From the cell containing the given text, extract its center point as [x, y] coordinate. 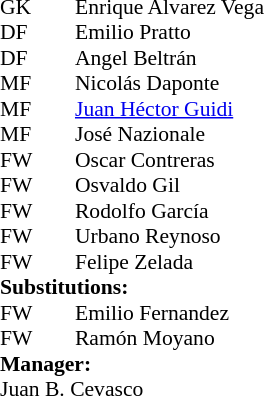
Nicolás Daponte [170, 83]
Manager: [132, 364]
Rodolfo García [170, 211]
Juan Héctor Guidi [170, 109]
Substitutions: [132, 287]
José Nazionale [170, 135]
Osvaldo Gil [170, 185]
Emilio Fernandez [170, 313]
Ramón Moyano [170, 339]
Angel Beltrán [170, 58]
Felipe Zelada [170, 262]
Emilio Pratto [170, 33]
Urbano Reynoso [170, 237]
Oscar Contreras [170, 160]
